Extract the [x, y] coordinate from the center of the cell holding the provided text.  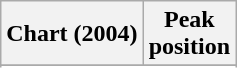
Chart (2004) [72, 34]
Peakposition [189, 34]
